Extract the [x, y] coordinate from the center of the cell holding the provided text.  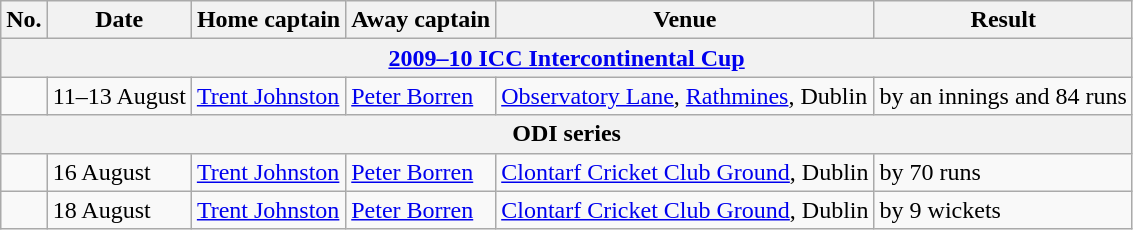
Date [119, 20]
16 August [119, 172]
11–13 August [119, 96]
ODI series [567, 134]
Observatory Lane, Rathmines, Dublin [685, 96]
Result [1003, 20]
by an innings and 84 runs [1003, 96]
Home captain [268, 20]
by 9 wickets [1003, 210]
Away captain [421, 20]
18 August [119, 210]
2009–10 ICC Intercontinental Cup [567, 58]
No. [24, 20]
by 70 runs [1003, 172]
Venue [685, 20]
